Find where the given text appears and provide that cell's center as (x, y) coordinate. 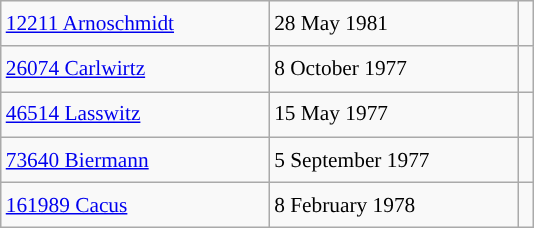
26074 Carlwirtz (135, 68)
5 September 1977 (394, 160)
15 May 1977 (394, 114)
8 October 1977 (394, 68)
73640 Biermann (135, 160)
8 February 1978 (394, 204)
161989 Cacus (135, 204)
12211 Arnoschmidt (135, 24)
46514 Lasswitz (135, 114)
28 May 1981 (394, 24)
